Pinpoint the cell where the given text exists, returning its [X, Y] midpoint coordinate. 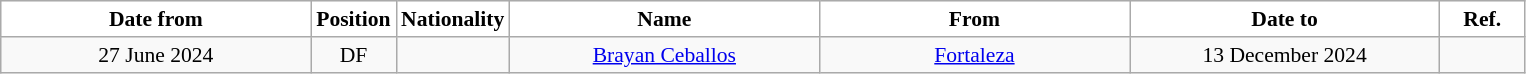
27 June 2024 [156, 55]
Name [664, 19]
From [974, 19]
DF [354, 55]
13 December 2024 [1285, 55]
Ref. [1482, 19]
Date to [1285, 19]
Fortaleza [974, 55]
Date from [156, 19]
Brayan Ceballos [664, 55]
Nationality [452, 19]
Position [354, 19]
